Return the [x, y] coordinate for the center point of the cell that contains the specified text.  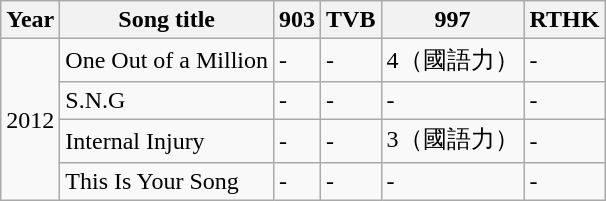
997 [452, 20]
One Out of a Million [167, 60]
TVB [351, 20]
This Is Your Song [167, 181]
Year [30, 20]
3（國語力） [452, 140]
903 [298, 20]
RTHK [564, 20]
4（國語力） [452, 60]
2012 [30, 120]
Internal Injury [167, 140]
Song title [167, 20]
S.N.G [167, 100]
